From the cell containing the given text, extract its center point as [x, y] coordinate. 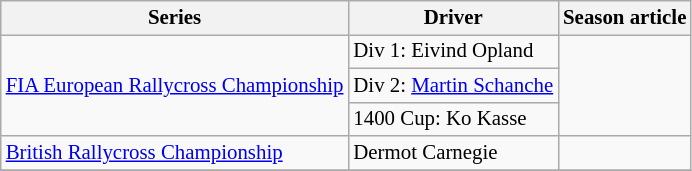
Div 2: Martin Schanche [453, 85]
1400 Cup: Ko Kasse [453, 119]
Series [175, 18]
Dermot Carnegie [453, 153]
Driver [453, 18]
Div 1: Eivind Opland [453, 51]
FIA European Rallycross Championship [175, 85]
British Rallycross Championship [175, 153]
Season article [624, 18]
